From the cell containing the given text, extract its center point as [x, y] coordinate. 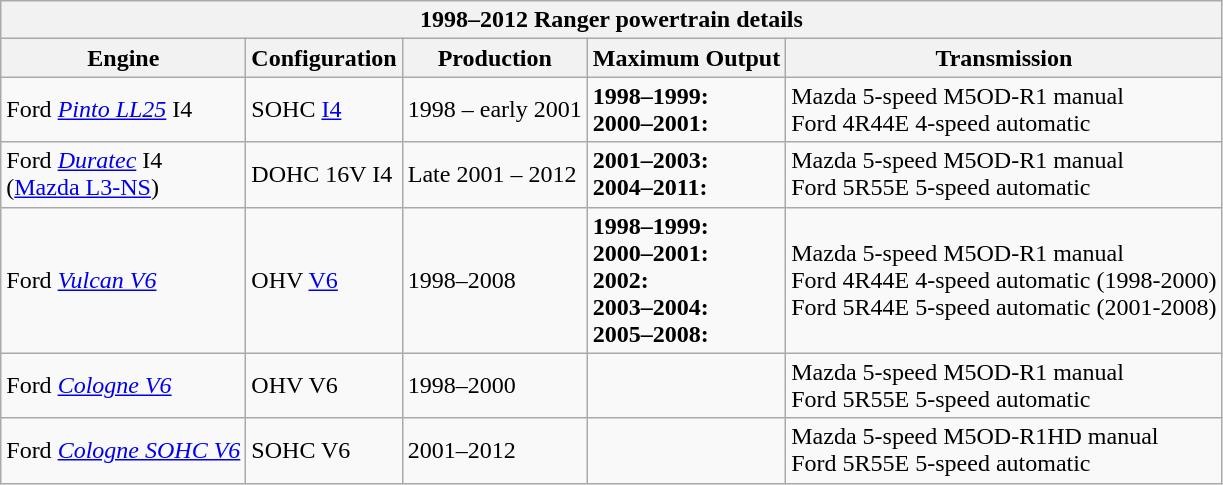
Ford Cologne SOHC V6 [124, 450]
Ford Pinto LL25 I4 [124, 110]
Configuration [324, 58]
1998–2000 [494, 386]
1998–1999: 2000–2001: 2002: 2003–2004: 2005–2008: [686, 280]
Transmission [1004, 58]
1998–2012 Ranger powertrain details [612, 20]
Mazda 5-speed M5OD-R1HD manualFord 5R55E 5-speed automatic [1004, 450]
Mazda 5-speed M5OD-R1 manualFord 4R44E 4-speed automatic (1998-2000)Ford 5R44E 5-speed automatic (2001-2008) [1004, 280]
Maximum Output [686, 58]
DOHC 16V I4 [324, 174]
Mazda 5-speed M5OD-R1 manualFord 4R44E 4-speed automatic [1004, 110]
1998–1999: 2000–2001: [686, 110]
SOHC I4 [324, 110]
2001–2012 [494, 450]
1998 – early 2001 [494, 110]
Ford Cologne V6 [124, 386]
Production [494, 58]
Ford Duratec I4(Mazda L3-NS) [124, 174]
Ford Vulcan V6 [124, 280]
SOHC V6 [324, 450]
Late 2001 – 2012 [494, 174]
2001–2003: 2004–2011: [686, 174]
1998–2008 [494, 280]
Engine [124, 58]
